Find where the given text appears and provide that cell's center as (X, Y) coordinate. 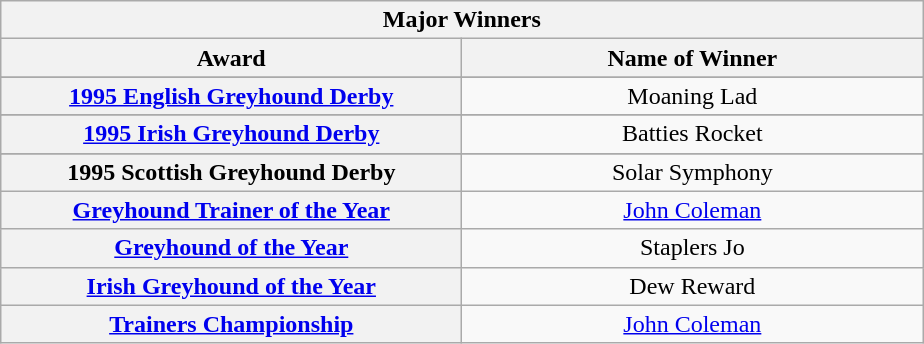
1995 English Greyhound Derby (232, 96)
Award (232, 58)
Major Winners (462, 20)
Trainers Championship (232, 324)
Batties Rocket (692, 134)
Name of Winner (692, 58)
Irish Greyhound of the Year (232, 286)
Dew Reward (692, 286)
Staplers Jo (692, 248)
Greyhound of the Year (232, 248)
1995 Scottish Greyhound Derby (232, 172)
Greyhound Trainer of the Year (232, 210)
1995 Irish Greyhound Derby (232, 134)
Moaning Lad (692, 96)
Solar Symphony (692, 172)
